Return the (x, y) coordinate for the center point of the cell that contains the specified text.  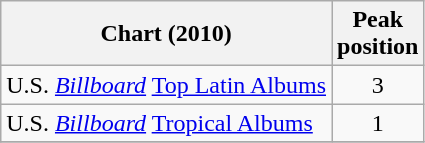
3 (378, 85)
U.S. Billboard Tropical Albums (166, 123)
1 (378, 123)
Peakposition (378, 34)
U.S. Billboard Top Latin Albums (166, 85)
Chart (2010) (166, 34)
